Search for the cell housing the specified text and yield its (x, y) center coordinate. 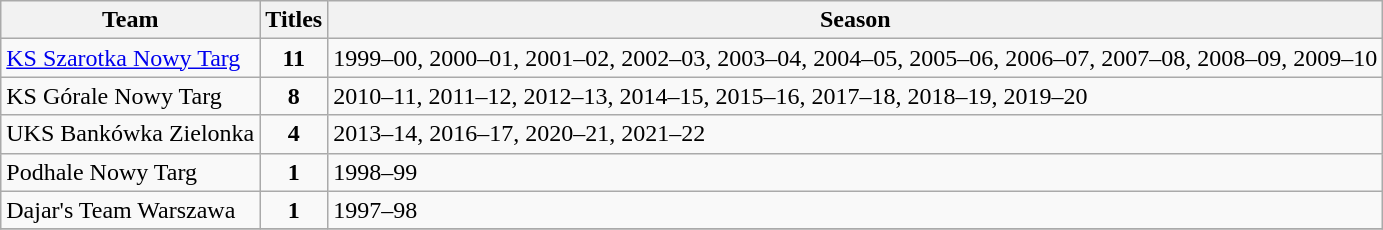
1998–99 (856, 172)
KS Górale Nowy Targ (130, 96)
2013–14, 2016–17, 2020–21, 2021–22 (856, 134)
1999–00, 2000–01, 2001–02, 2002–03, 2003–04, 2004–05, 2005–06, 2006–07, 2007–08, 2008–09, 2009–10 (856, 58)
UKS Bankówka Zielonka (130, 134)
1997–98 (856, 210)
Season (856, 20)
Podhale Nowy Targ (130, 172)
2010–11, 2011–12, 2012–13, 2014–15, 2015–16, 2017–18, 2018–19, 2019–20 (856, 96)
11 (294, 58)
4 (294, 134)
KS Szarotka Nowy Targ (130, 58)
Team (130, 20)
Dajar's Team Warszawa (130, 210)
Titles (294, 20)
8 (294, 96)
